Extract the [x, y] coordinate from the center of the cell holding the provided text.  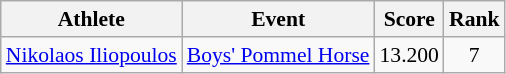
Nikolaos Iliopoulos [92, 55]
7 [474, 55]
13.200 [408, 55]
Rank [474, 19]
Event [278, 19]
Athlete [92, 19]
Boys' Pommel Horse [278, 55]
Score [408, 19]
